For the text-containing cell, return its midpoint in (X, Y) coordinate format. 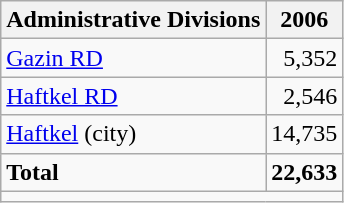
22,633 (304, 172)
14,735 (304, 134)
Total (134, 172)
Administrative Divisions (134, 20)
Gazin RD (134, 58)
2006 (304, 20)
2,546 (304, 96)
Haftkel (city) (134, 134)
5,352 (304, 58)
Haftkel RD (134, 96)
